Determine the (X, Y) coordinate at the center of the cell enclosing the given text.  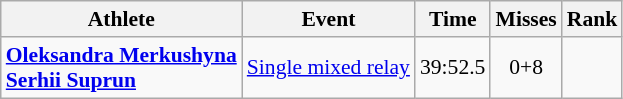
39:52.5 (452, 68)
Time (452, 19)
Rank (592, 19)
Single mixed relay (328, 68)
Oleksandra MerkushynaSerhii Suprun (122, 68)
0+8 (526, 68)
Athlete (122, 19)
Event (328, 19)
Misses (526, 19)
